Return the (x, y) coordinate for the center point of the cell that contains the specified text.  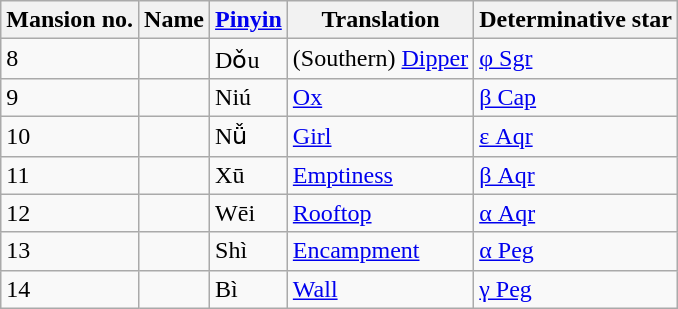
Dǒu (249, 59)
Wēi (249, 213)
10 (70, 136)
γ Peg (576, 289)
Wall (380, 289)
φ Sgr (576, 59)
11 (70, 175)
14 (70, 289)
Nǚ (249, 136)
Rooftop (380, 213)
Bì (249, 289)
Shì (249, 251)
12 (70, 213)
Xū (249, 175)
(Southern) Dipper (380, 59)
Girl (380, 136)
Pinyin (249, 20)
β Aqr (576, 175)
α Aqr (576, 213)
ε Aqr (576, 136)
13 (70, 251)
Name (174, 20)
Encampment (380, 251)
Emptiness (380, 175)
Ox (380, 97)
Translation (380, 20)
β Cap (576, 97)
8 (70, 59)
Mansion no. (70, 20)
α Peg (576, 251)
Niú (249, 97)
9 (70, 97)
Determinative star (576, 20)
